Return the (X, Y) coordinate for the center point of the cell that contains the specified text.  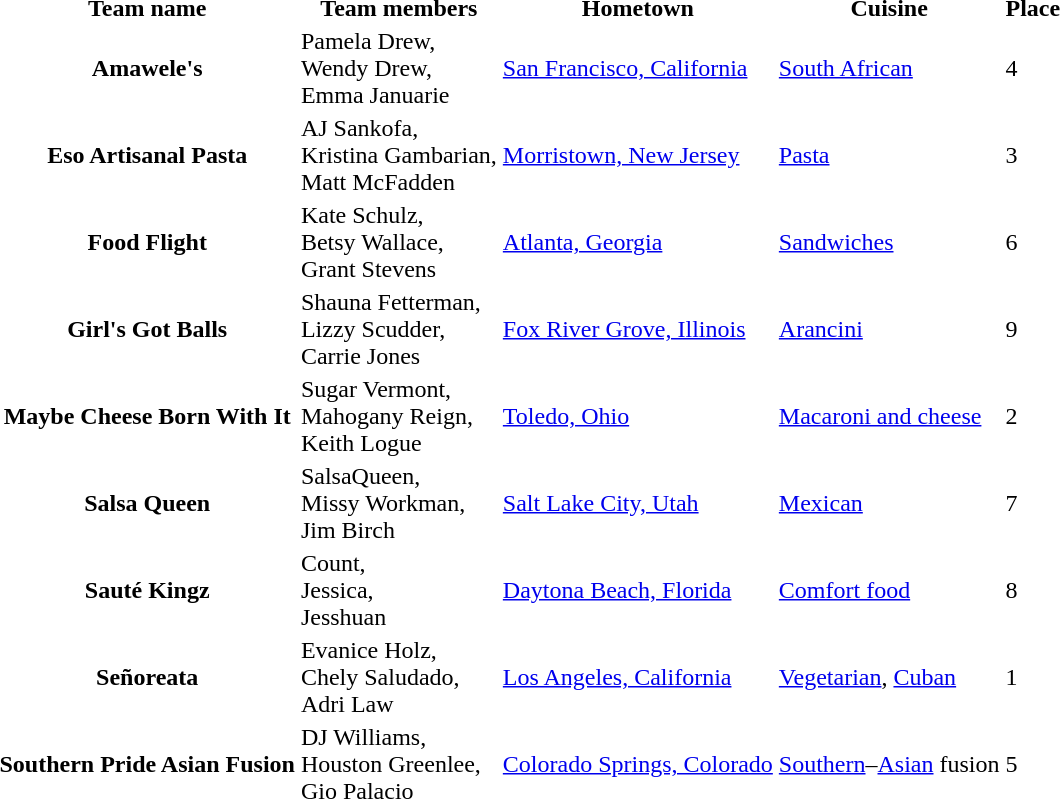
Vegetarian, Cuban (889, 677)
Fox River Grove, Illinois (638, 329)
Morristown, New Jersey (638, 155)
Atlanta, Georgia (638, 242)
Los Angeles, California (638, 677)
Kate Schulz,Betsy Wallace,Grant Stevens (398, 242)
Pasta (889, 155)
Sugar Vermont,Mahogany Reign,Keith Logue (398, 416)
Macaroni and cheese (889, 416)
Evanice Holz,Chely Saludado,Adri Law (398, 677)
Sandwiches (889, 242)
AJ Sankofa,Kristina Gambarian,Matt McFadden (398, 155)
Pamela Drew,Wendy Drew,Emma Januarie (398, 68)
Count,Jessica,Jesshuan (398, 590)
South African (889, 68)
Arancini (889, 329)
SalsaQueen,Missy Workman,Jim Birch (398, 503)
Shauna Fetterman,Lizzy Scudder,Carrie Jones (398, 329)
Toledo, Ohio (638, 416)
Comfort food (889, 590)
Salt Lake City, Utah (638, 503)
Daytona Beach, Florida (638, 590)
Mexican (889, 503)
San Francisco, California (638, 68)
